Locate the cell with the specified text and output its (x, y) center coordinate. 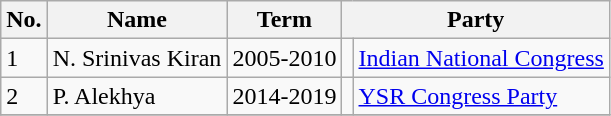
Indian National Congress (481, 58)
2 (24, 96)
Term (284, 20)
1 (24, 58)
P. Alekhya (137, 96)
N. Srinivas Kiran (137, 58)
YSR Congress Party (481, 96)
Name (137, 20)
2014-2019 (284, 96)
No. (24, 20)
2005-2010 (284, 58)
Party (476, 20)
